Return (X, Y) of the center of cell containing provided text 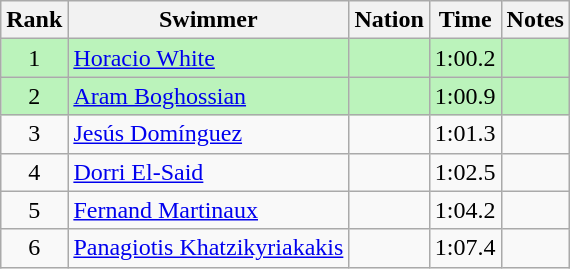
4 (34, 172)
Rank (34, 20)
1:04.2 (465, 210)
Panagiotis Khatzikyriakakis (208, 248)
Aram Boghossian (208, 96)
1:00.9 (465, 96)
3 (34, 134)
Horacio White (208, 58)
Swimmer (208, 20)
6 (34, 248)
Time (465, 20)
1:02.5 (465, 172)
1:01.3 (465, 134)
Jesús Domínguez (208, 134)
5 (34, 210)
2 (34, 96)
Fernand Martinaux (208, 210)
Nation (389, 20)
Dorri El-Said (208, 172)
1:07.4 (465, 248)
1 (34, 58)
Notes (535, 20)
1:00.2 (465, 58)
